For the text-containing cell, return its midpoint in (x, y) coordinate format. 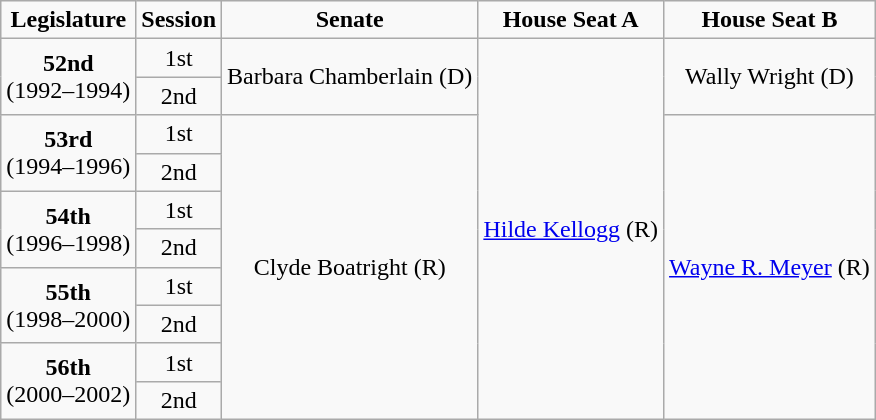
Barbara Chamberlain (D) (350, 77)
Hilde Kellogg (R) (571, 230)
53rd (1994–1996) (68, 153)
52nd (1992–1994) (68, 77)
Senate (350, 20)
House Seat A (571, 20)
Legislature (68, 20)
54th (1996–1998) (68, 229)
House Seat B (770, 20)
Session (179, 20)
Clyde Boatright (R) (350, 267)
55th (1998–2000) (68, 305)
56th (2000–2002) (68, 381)
Wally Wright (D) (770, 77)
Wayne R. Meyer (R) (770, 267)
